Output the [X, Y] coordinate of the center of the cell containing the given text.  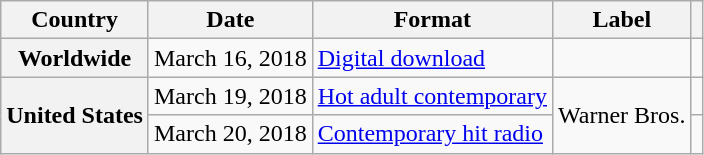
March 19, 2018 [230, 96]
Hot adult contemporary [432, 96]
Format [432, 20]
March 16, 2018 [230, 58]
Label [622, 20]
Country [75, 20]
Contemporary hit radio [432, 134]
Digital download [432, 58]
March 20, 2018 [230, 134]
Date [230, 20]
Warner Bros. [622, 115]
United States [75, 115]
Worldwide [75, 58]
